Determine the [x, y] coordinate at the center of the cell enclosing the given text.  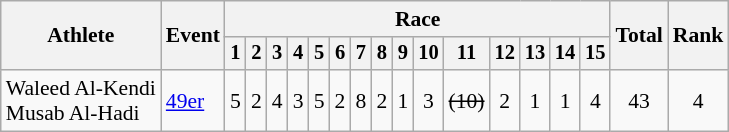
(10) [466, 100]
Waleed Al-KendiMusab Al-Hadi [81, 100]
13 [535, 54]
12 [505, 54]
11 [466, 54]
9 [402, 54]
6 [340, 54]
43 [638, 100]
Race [418, 19]
10 [428, 54]
15 [595, 54]
Rank [698, 36]
Total [638, 36]
Athlete [81, 36]
14 [565, 54]
7 [360, 54]
Event [193, 36]
49er [193, 100]
